Output the (X, Y) coordinate of the center of the cell containing the given text.  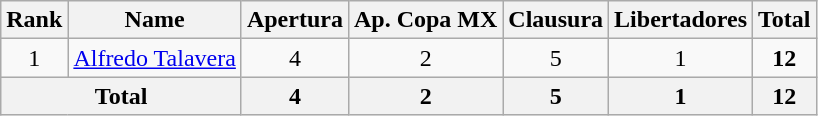
Libertadores (681, 20)
Ap. Copa MX (425, 20)
Clausura (556, 20)
Alfredo Talavera (155, 58)
Name (155, 20)
Apertura (294, 20)
Rank (34, 20)
